Identify which cell holds the provided text, then report its [X, Y] central coordinate. 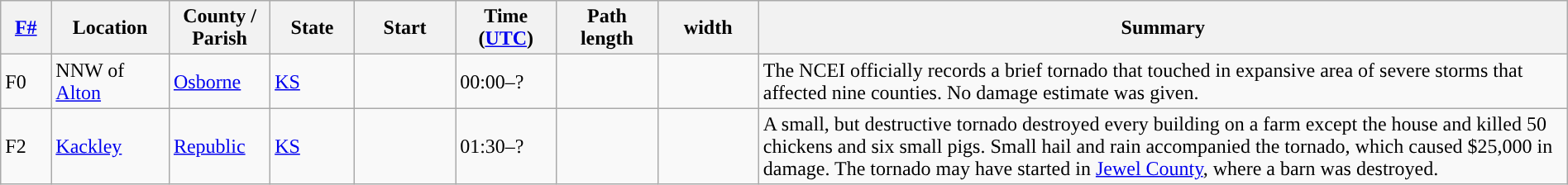
Kackley [111, 146]
Path length [607, 28]
00:00–? [506, 81]
Osborne [219, 81]
Time (UTC) [506, 28]
NNW of Alton [111, 81]
Start [404, 28]
F2 [26, 146]
F# [26, 28]
F0 [26, 81]
State [313, 28]
Republic [219, 146]
County / Parish [219, 28]
Location [111, 28]
01:30–? [506, 146]
Summary [1163, 28]
width [708, 28]
